Identify which cell holds the provided text, then report its (X, Y) central coordinate. 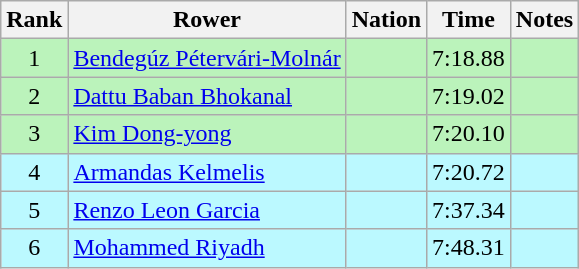
2 (34, 96)
5 (34, 210)
3 (34, 134)
Rower (207, 20)
7:48.31 (469, 248)
Rank (34, 20)
4 (34, 172)
1 (34, 58)
Mohammed Riyadh (207, 248)
Dattu Baban Bhokanal (207, 96)
Renzo Leon Garcia (207, 210)
Notes (544, 20)
6 (34, 248)
Nation (386, 20)
Time (469, 20)
Kim Dong-yong (207, 134)
7:20.72 (469, 172)
Armandas Kelmelis (207, 172)
7:19.02 (469, 96)
7:37.34 (469, 210)
Bendegúz Pétervári-Molnár (207, 58)
7:18.88 (469, 58)
7:20.10 (469, 134)
